Return [X, Y] of the center of cell containing provided text 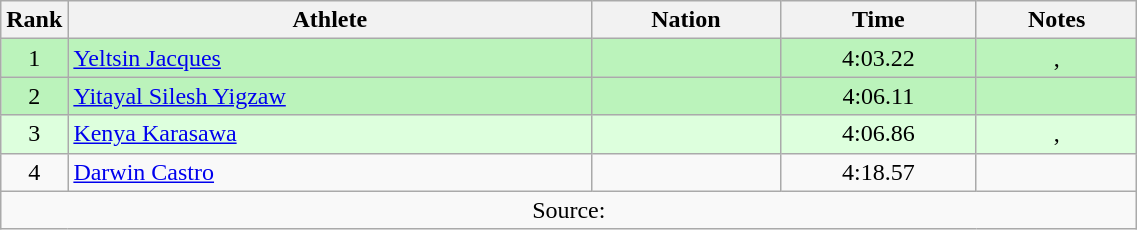
Source: [569, 210]
4 [34, 172]
3 [34, 134]
4:18.57 [878, 172]
4:06.11 [878, 96]
Yitayal Silesh Yigzaw [330, 96]
Time [878, 20]
Nation [686, 20]
Yeltsin Jacques [330, 58]
Athlete [330, 20]
2 [34, 96]
Darwin Castro [330, 172]
Notes [1056, 20]
Rank [34, 20]
Kenya Karasawa [330, 134]
1 [34, 58]
4:06.86 [878, 134]
4:03.22 [878, 58]
